From the cell containing the given text, extract its center point as [X, Y] coordinate. 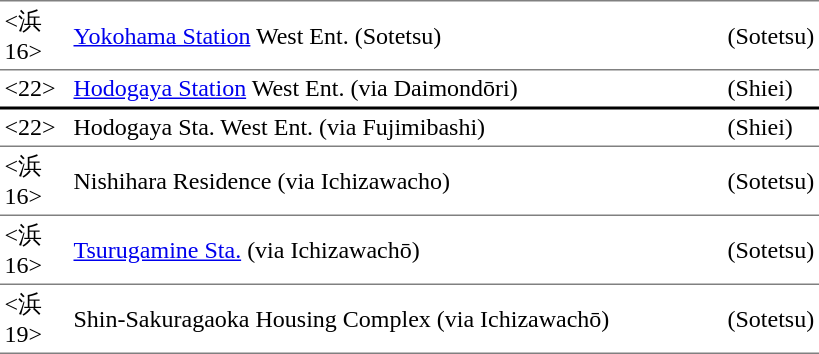
Yokohama Station West Ent. (Sotetsu) [396, 35]
Hodogaya Station West Ent. (via Daimondōri) [396, 90]
Hodogaya Sta. West Ent. (via Fujimibashi) [396, 129]
Nishihara Residence (via Ichizawacho) [396, 182]
<浜19> [34, 320]
Tsurugamine Sta. (via Ichizawachō) [396, 250]
Shin-Sakuragaoka Housing Complex (via Ichizawachō) [396, 320]
